Return the [x, y] coordinate for the center point of the cell that contains the specified text.  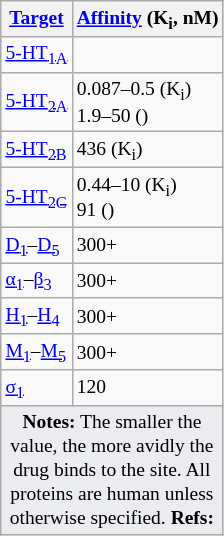
436 (Ki) [148, 150]
5-HT2C [36, 197]
5-HT2B [36, 150]
Affinity (Ki, nM) [148, 19]
α1–β3 [36, 281]
Target [36, 19]
0.087–0.5 (Ki)1.9–50 () [148, 102]
M1–M5 [36, 352]
5-HT2A [36, 102]
H1–H4 [36, 316]
5-HT1A [36, 54]
σ1 [36, 388]
Notes: The smaller the value, the more avidly the drug binds to the site. All proteins are human unless otherwise specified. Refs: [112, 470]
120 [148, 388]
D1–D5 [36, 245]
0.44–10 (Ki)91 () [148, 197]
